For the text-containing cell, return its midpoint in [x, y] coordinate format. 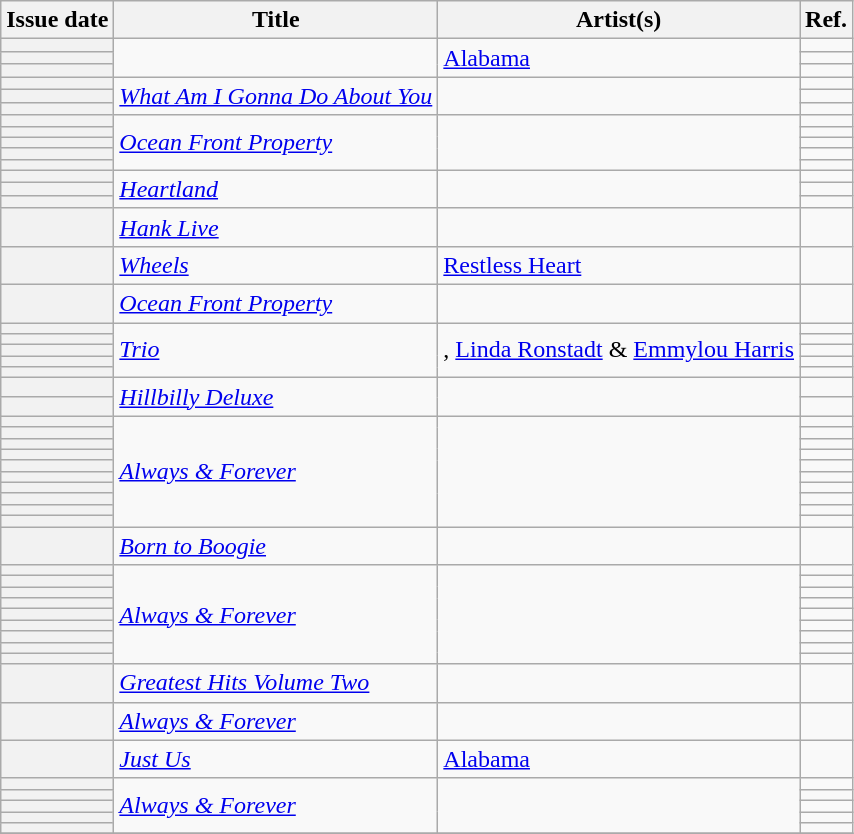
Title [276, 20]
Restless Heart [619, 265]
Hank Live [276, 227]
Artist(s) [619, 20]
Born to Boogie [276, 545]
Hillbilly Deluxe [276, 397]
Issue date [58, 20]
Greatest Hits Volume Two [276, 683]
Heartland [276, 189]
Wheels [276, 265]
Trio [276, 350]
What Am I Gonna Do About You [276, 96]
Ref. [826, 20]
Just Us [276, 759]
, Linda Ronstadt & Emmylou Harris [619, 350]
